Search for the cell housing the specified text and yield its (x, y) center coordinate. 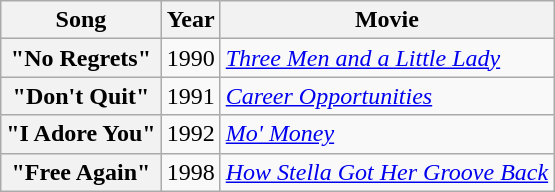
Mo' Money (386, 134)
Year (190, 20)
"I Adore You" (81, 134)
1990 (190, 58)
Three Men and a Little Lady (386, 58)
Career Opportunities (386, 96)
How Stella Got Her Groove Back (386, 172)
"Don't Quit" (81, 96)
"No Regrets" (81, 58)
"Free Again" (81, 172)
Song (81, 20)
1998 (190, 172)
1992 (190, 134)
1991 (190, 96)
Movie (386, 20)
